Identify which cell holds the provided text, then report its [x, y] central coordinate. 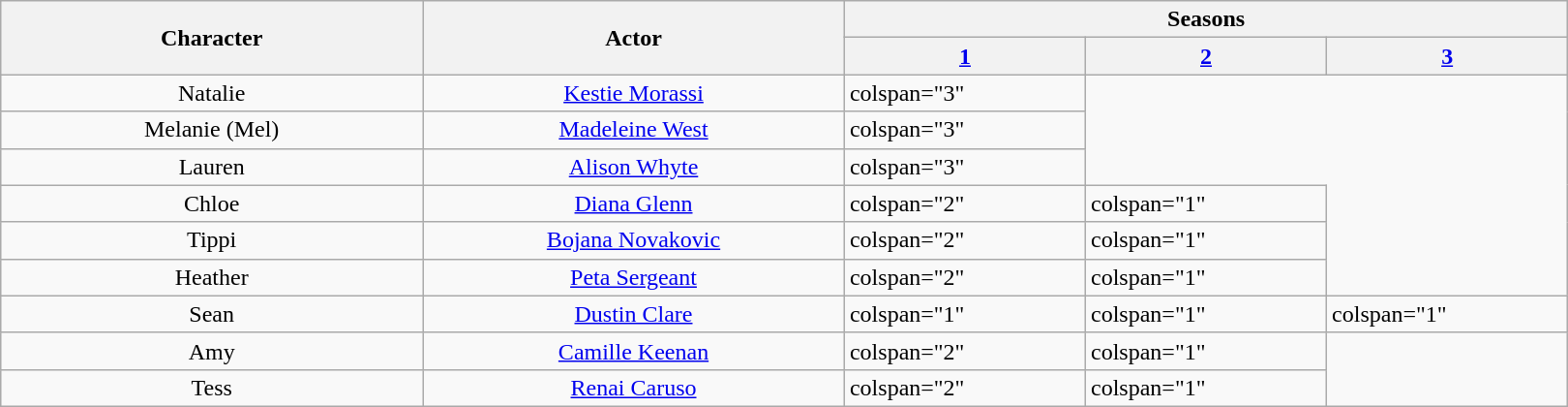
2 [1206, 56]
Diana Glenn [634, 203]
Kestie Morassi [634, 93]
Amy [212, 351]
Seasons [1206, 19]
Actor [634, 38]
Natalie [212, 93]
3 [1448, 56]
1 [964, 56]
Peta Sergeant [634, 277]
Alison Whyte [634, 167]
Tippi [212, 240]
Melanie (Mel) [212, 130]
Chloe [212, 203]
Character [212, 38]
Dustin Clare [634, 314]
Madeleine West [634, 130]
Bojana Novakovic [634, 240]
Sean [212, 314]
Camille Keenan [634, 351]
Lauren [212, 167]
Heather [212, 277]
Renai Caruso [634, 388]
Tess [212, 388]
